Search for the cell housing the specified text and yield its (X, Y) center coordinate. 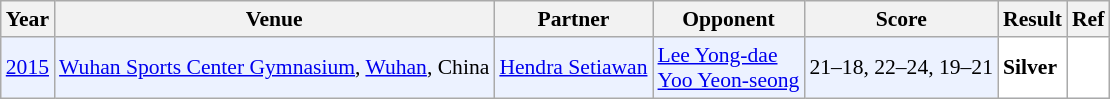
Wuhan Sports Center Gymnasium, Wuhan, China (274, 68)
Lee Yong-dae Yoo Yeon-seong (729, 68)
Result (1032, 19)
2015 (28, 68)
Opponent (729, 19)
Hendra Setiawan (573, 68)
Ref (1088, 19)
Partner (573, 19)
Year (28, 19)
Silver (1032, 68)
Score (901, 19)
21–18, 22–24, 19–21 (901, 68)
Venue (274, 19)
